From the cell containing the given text, extract its center point as [X, Y] coordinate. 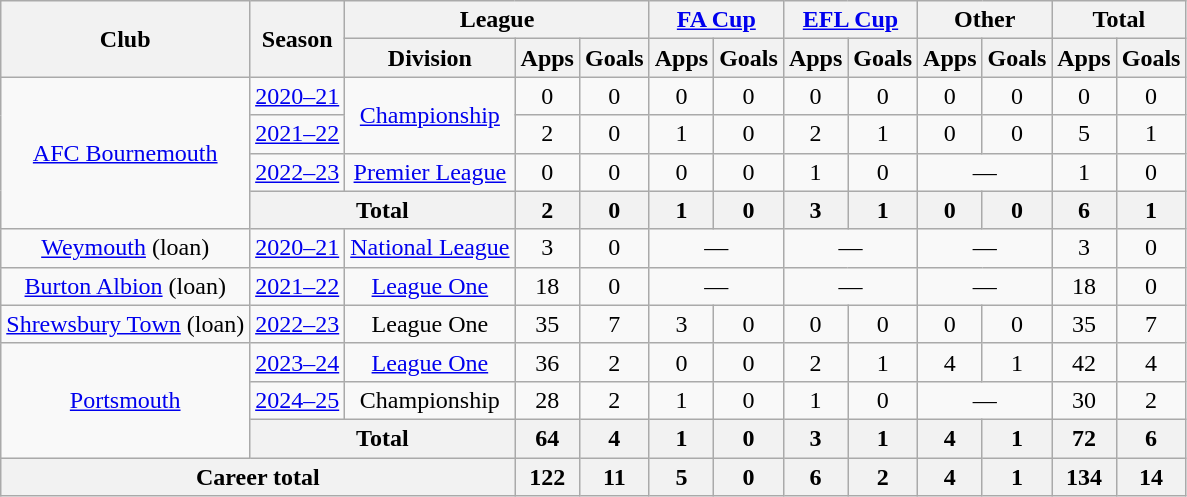
11 [614, 477]
League [497, 20]
National League [430, 248]
Portsmouth [126, 400]
122 [547, 477]
FA Cup [716, 20]
72 [1084, 438]
42 [1084, 362]
Premier League [430, 172]
Club [126, 39]
36 [547, 362]
Shrewsbury Town (loan) [126, 324]
Season [298, 39]
Burton Albion (loan) [126, 286]
Weymouth (loan) [126, 248]
EFL Cup [850, 20]
Career total [258, 477]
AFC Bournemouth [126, 153]
64 [547, 438]
2024–25 [298, 400]
30 [1084, 400]
134 [1084, 477]
2023–24 [298, 362]
28 [547, 400]
14 [1151, 477]
Division [430, 58]
Other [985, 20]
